Find where the given text appears and provide that cell's center as (x, y) coordinate. 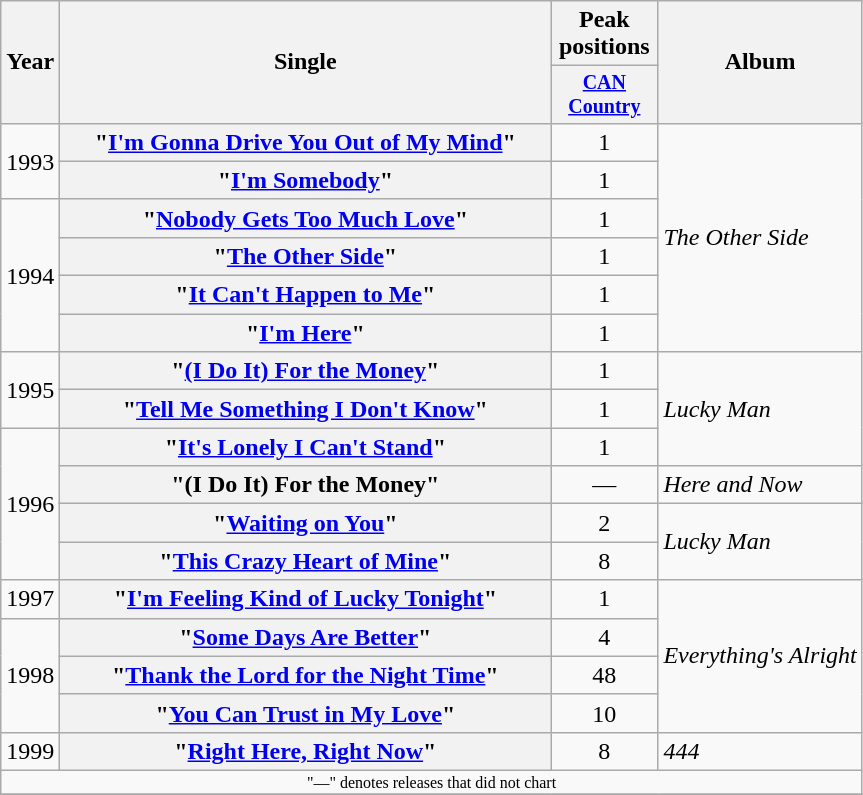
4 (604, 637)
"This Crazy Heart of Mine" (306, 561)
"Waiting on You" (306, 523)
10 (604, 713)
"Tell Me Something I Don't Know" (306, 409)
"—" denotes releases that did not chart (432, 782)
"I'm Feeling Kind of Lucky Tonight" (306, 599)
— (604, 485)
"Some Days Are Better" (306, 637)
"I'm Gonna Drive You Out of My Mind" (306, 142)
1998 (30, 675)
Album (760, 62)
48 (604, 675)
2 (604, 523)
1995 (30, 390)
"It Can't Happen to Me" (306, 295)
CAN Country (604, 94)
1997 (30, 599)
Here and Now (760, 485)
"The Other Side" (306, 256)
"I'm Here" (306, 333)
1994 (30, 275)
Everything's Alright (760, 656)
1999 (30, 751)
"I'm Somebody" (306, 180)
1996 (30, 504)
Year (30, 62)
"You Can Trust in My Love" (306, 713)
Peak positions (604, 34)
1993 (30, 161)
444 (760, 751)
"Thank the Lord for the Night Time" (306, 675)
Single (306, 62)
"It's Lonely I Can't Stand" (306, 447)
The Other Side (760, 237)
"Right Here, Right Now" (306, 751)
"Nobody Gets Too Much Love" (306, 218)
